Determine the [x, y] coordinate at the center of the cell enclosing the given text.  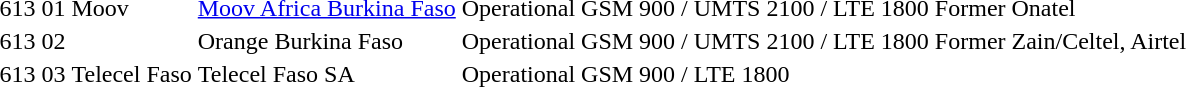
02 [54, 41]
GSM 900 / UMTS 2100 / LTE 1800 [756, 41]
Orange Burkina Faso [326, 41]
Operational [518, 41]
